Determine the (x, y) coordinate at the center of the cell enclosing the given text.  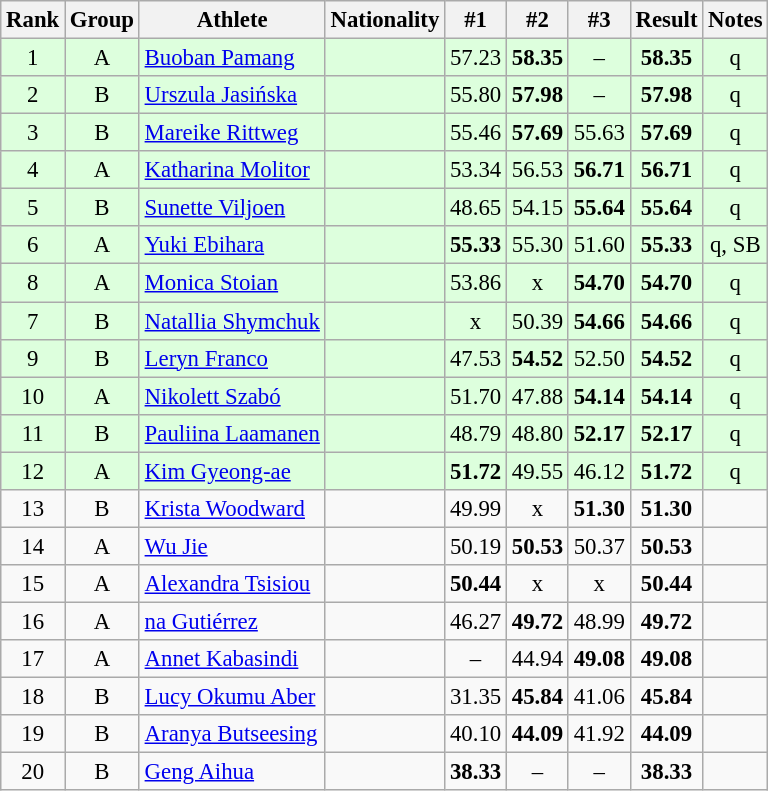
Mareike Rittweg (232, 133)
50.37 (599, 546)
6 (33, 245)
31.35 (476, 697)
Lucy Okumu Aber (232, 697)
Pauliina Laamanen (232, 433)
54.15 (537, 208)
53.86 (476, 283)
1 (33, 58)
55.80 (476, 95)
53.34 (476, 170)
Buoban Pamang (232, 58)
9 (33, 358)
51.70 (476, 396)
12 (33, 471)
41.06 (599, 697)
52.50 (599, 358)
Natallia Shymchuk (232, 321)
17 (33, 659)
19 (33, 734)
10 (33, 396)
Yuki Ebihara (232, 245)
Katharina Molitor (232, 170)
Annet Kabasindi (232, 659)
18 (33, 697)
20 (33, 772)
50.39 (537, 321)
na Gutiérrez (232, 621)
Wu Jie (232, 546)
#2 (537, 20)
40.10 (476, 734)
14 (33, 546)
Aranya Butseesing (232, 734)
Athlete (232, 20)
Notes (736, 20)
Kim Gyeong-ae (232, 471)
11 (33, 433)
15 (33, 584)
Alexandra Tsisiou (232, 584)
8 (33, 283)
57.23 (476, 58)
Sunette Viljoen (232, 208)
5 (33, 208)
47.53 (476, 358)
q, SB (736, 245)
49.55 (537, 471)
48.65 (476, 208)
Leryn Franco (232, 358)
Group (102, 20)
16 (33, 621)
Monica Stoian (232, 283)
44.94 (537, 659)
Urszula Jasińska (232, 95)
48.99 (599, 621)
50.19 (476, 546)
3 (33, 133)
55.30 (537, 245)
48.79 (476, 433)
51.60 (599, 245)
46.12 (599, 471)
56.53 (537, 170)
Geng Aihua (232, 772)
#1 (476, 20)
41.92 (599, 734)
49.99 (476, 509)
48.80 (537, 433)
55.63 (599, 133)
13 (33, 509)
Nationality (384, 20)
2 (33, 95)
Nikolett Szabó (232, 396)
4 (33, 170)
Result (666, 20)
47.88 (537, 396)
Krista Woodward (232, 509)
7 (33, 321)
46.27 (476, 621)
Rank (33, 20)
55.46 (476, 133)
#3 (599, 20)
